Find where the given text appears and provide that cell's center as [X, Y] coordinate. 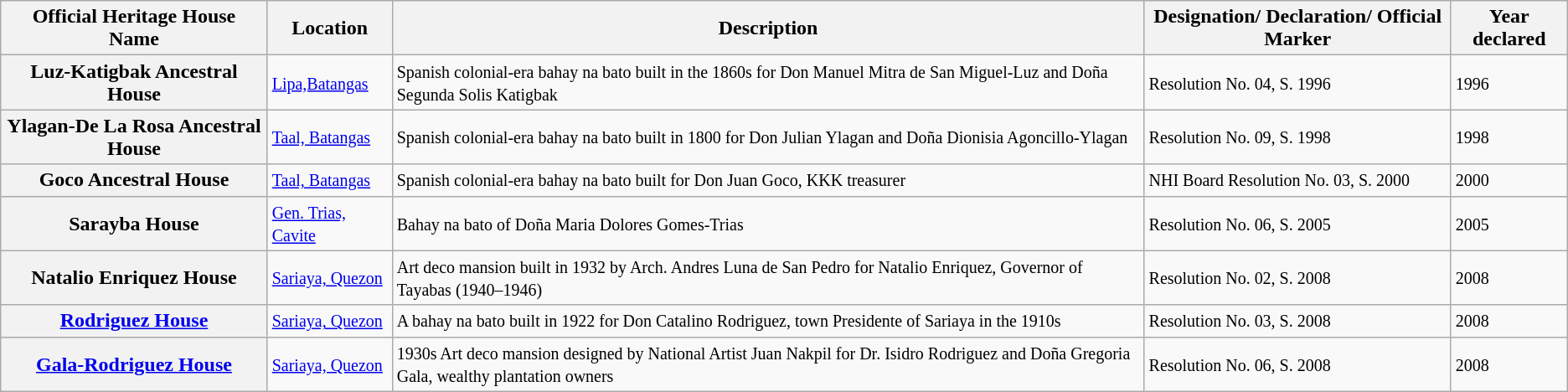
Gen. Trias, Cavite [330, 223]
Art deco mansion built in 1932 by Arch. Andres Luna de San Pedro for Natalio Enriquez, Governor of Tayabas (1940–1946) [768, 278]
Spanish colonial-era bahay na bato built for Don Juan Goco, KKK treasurer [768, 180]
2000 [1509, 180]
NHI Board Resolution No. 03, S. 2000 [1297, 180]
Resolution No. 06, S. 2008 [1297, 364]
1998 [1509, 137]
Ylagan-De La Rosa Ancestral House [134, 137]
Luz-Katigbak Ancestral House [134, 82]
Designation/ Declaration/ Official Marker [1297, 28]
Goco Ancestral House [134, 180]
2005 [1509, 223]
Bahay na bato of Doña Maria Dolores Gomes-Trias [768, 223]
Official Heritage House Name [134, 28]
1930s Art deco mansion designed by National Artist Juan Nakpil for Dr. Isidro Rodriguez and Doña Gregoria Gala, wealthy plantation owners [768, 364]
1996 [1509, 82]
Resolution No. 03, S. 2008 [1297, 321]
Spanish colonial-era bahay na bato built in 1800 for Don Julian Ylagan and Doña Dionisia Agoncillo-Ylagan [768, 137]
Sarayba House [134, 223]
Lipa,Batangas [330, 82]
Location [330, 28]
Resolution No. 06, S. 2005 [1297, 223]
Description [768, 28]
Spanish colonial-era bahay na bato built in the 1860s for Don Manuel Mitra de San Miguel-Luz and Doña Segunda Solis Katigbak [768, 82]
Resolution No. 02, S. 2008 [1297, 278]
Year declared [1509, 28]
A bahay na bato built in 1922 for Don Catalino Rodriguez, town Presidente of Sariaya in the 1910s [768, 321]
Gala-Rodriguez House [134, 364]
Natalio Enriquez House [134, 278]
Rodriguez House [134, 321]
Resolution No. 09, S. 1998 [1297, 137]
Resolution No. 04, S. 1996 [1297, 82]
